Output the (X, Y) coordinate of the center of the cell containing the given text.  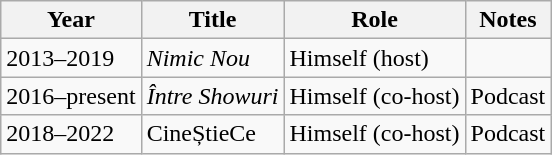
2013–2019 (71, 58)
2016–present (71, 96)
Notes (508, 20)
Year (71, 20)
Între Showuri (212, 96)
Title (212, 20)
2018–2022 (71, 134)
Himself (host) (374, 58)
Role (374, 20)
Nimic Nou (212, 58)
CineȘtieCe (212, 134)
